Return (x, y) of the center of cell containing provided text 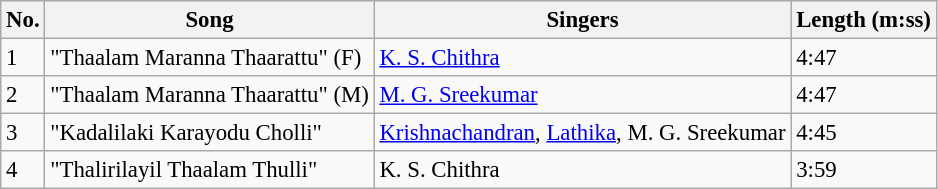
Song (210, 20)
4:45 (864, 133)
"Thalirilayil Thaalam Thulli" (210, 170)
3 (23, 133)
No. (23, 20)
1 (23, 58)
"Kadalilaki Karayodu Cholli" (210, 133)
Krishnachandran, Lathika, M. G. Sreekumar (582, 133)
2 (23, 95)
"Thaalam Maranna Thaarattu" (M) (210, 95)
3:59 (864, 170)
4 (23, 170)
Singers (582, 20)
Length (m:ss) (864, 20)
M. G. Sreekumar (582, 95)
"Thaalam Maranna Thaarattu" (F) (210, 58)
